Capture the cell that displays the provided text and extract its [X, Y] central coordinate. 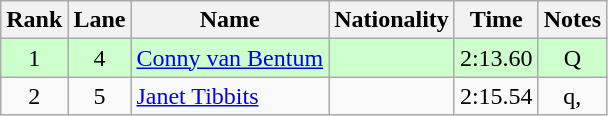
2:15.54 [496, 96]
Q [572, 58]
Notes [572, 20]
Name [230, 20]
q, [572, 96]
Lane [100, 20]
1 [34, 58]
4 [100, 58]
Time [496, 20]
Nationality [392, 20]
5 [100, 96]
Janet Tibbits [230, 96]
Rank [34, 20]
Conny van Bentum [230, 58]
2:13.60 [496, 58]
2 [34, 96]
